Locate the cell with the specified text and output its (X, Y) center coordinate. 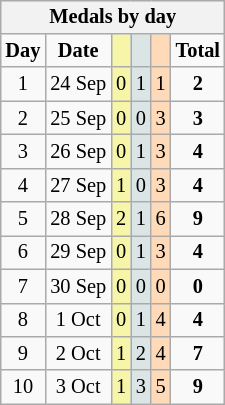
30 Sep (78, 286)
25 Sep (78, 118)
26 Sep (78, 152)
10 (24, 387)
Date (78, 51)
Medals by day (113, 17)
2 Oct (78, 354)
Total (198, 51)
8 (24, 320)
1 Oct (78, 320)
28 Sep (78, 219)
3 Oct (78, 387)
27 Sep (78, 185)
Day (24, 51)
24 Sep (78, 84)
29 Sep (78, 253)
